Pinpoint the cell where the given text exists, returning its [X, Y] midpoint coordinate. 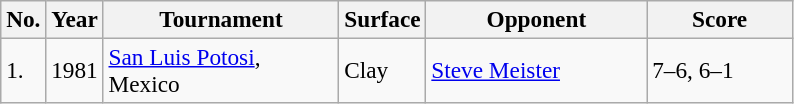
Score [720, 19]
1. [24, 70]
Tournament [221, 19]
No. [24, 19]
Year [74, 19]
Steve Meister [536, 70]
1981 [74, 70]
Clay [382, 70]
Surface [382, 19]
7–6, 6–1 [720, 70]
Opponent [536, 19]
San Luis Potosi, Mexico [221, 70]
